Extract the [X, Y] coordinate from the center of the cell holding the provided text.  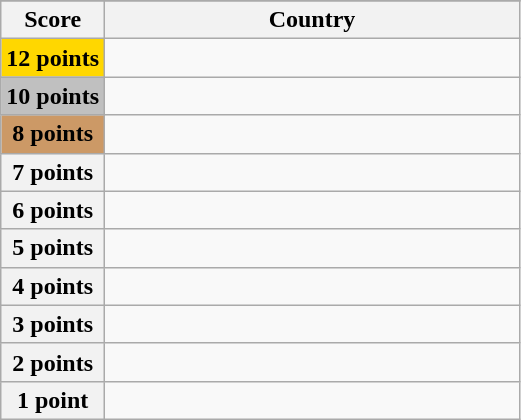
8 points [53, 134]
7 points [53, 172]
Score [53, 20]
2 points [53, 362]
10 points [53, 96]
6 points [53, 210]
12 points [53, 58]
Country [312, 20]
5 points [53, 248]
4 points [53, 286]
1 point [53, 400]
3 points [53, 324]
